For the text-containing cell, return its midpoint in [x, y] coordinate format. 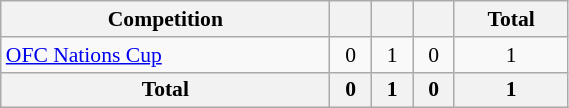
Competition [166, 19]
OFC Nations Cup [166, 55]
